Capture the cell that displays the provided text and extract its [X, Y] central coordinate. 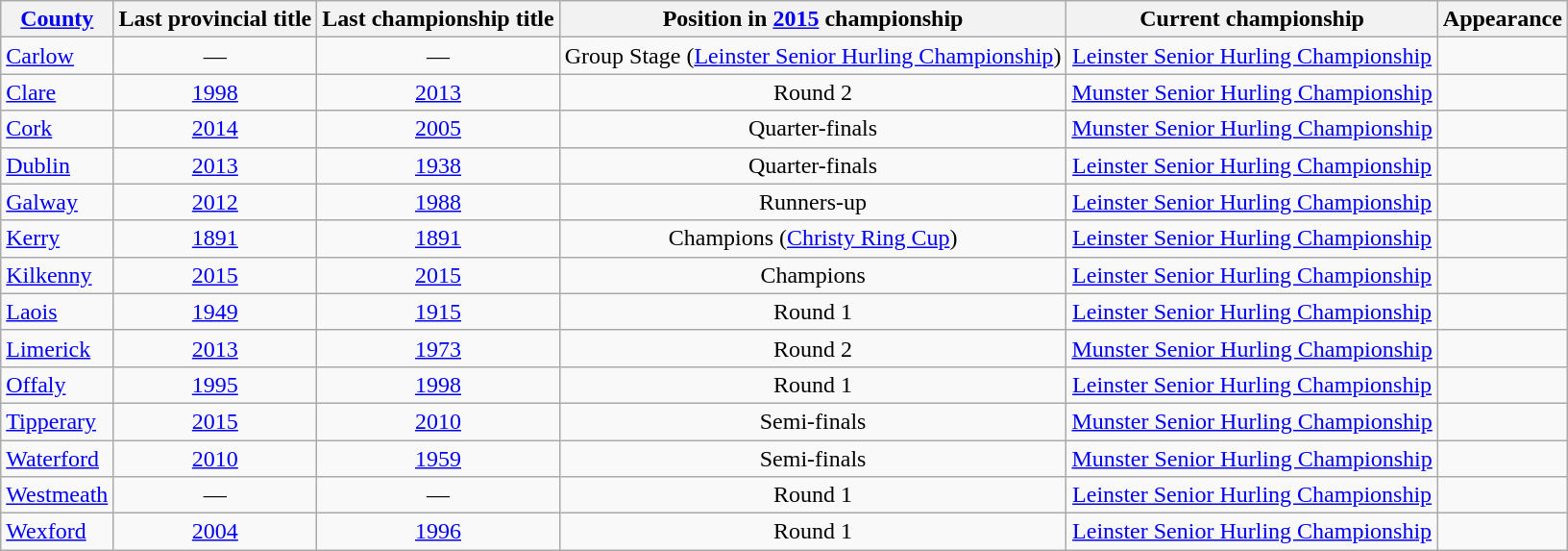
Clare [58, 92]
Last provincial title [215, 19]
1949 [215, 312]
Cork [58, 129]
Champions (Christy Ring Cup) [813, 238]
1988 [438, 202]
1938 [438, 165]
Champions [813, 275]
1996 [438, 532]
2014 [215, 129]
Carlow [58, 56]
Waterford [58, 459]
Kerry [58, 238]
Galway [58, 202]
Runners-up [813, 202]
Dublin [58, 165]
Westmeath [58, 495]
Appearance [1503, 19]
Group Stage (Leinster Senior Hurling Championship) [813, 56]
County [58, 19]
2005 [438, 129]
Limerick [58, 348]
1973 [438, 348]
1915 [438, 312]
1995 [215, 385]
Last championship title [438, 19]
Wexford [58, 532]
1959 [438, 459]
Current championship [1252, 19]
Offaly [58, 385]
Kilkenny [58, 275]
2012 [215, 202]
Position in 2015 championship [813, 19]
2004 [215, 532]
Laois [58, 312]
Tipperary [58, 421]
